Capture the cell that displays the provided text and extract its [X, Y] central coordinate. 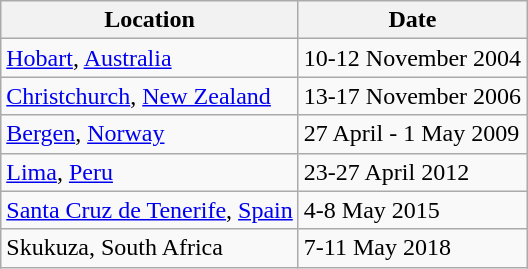
Lima, Peru [150, 172]
Skukuza, South Africa [150, 248]
Bergen, Norway [150, 134]
23-27 April 2012 [412, 172]
Hobart, Australia [150, 58]
Date [412, 20]
4-8 May 2015 [412, 210]
13-17 November 2006 [412, 96]
Christchurch, New Zealand [150, 96]
27 April - 1 May 2009 [412, 134]
Santa Cruz de Tenerife, Spain [150, 210]
7-11 May 2018 [412, 248]
10-12 November 2004 [412, 58]
Location [150, 20]
